Provide the (x, y) coordinate of the cell's center where the given text is located.  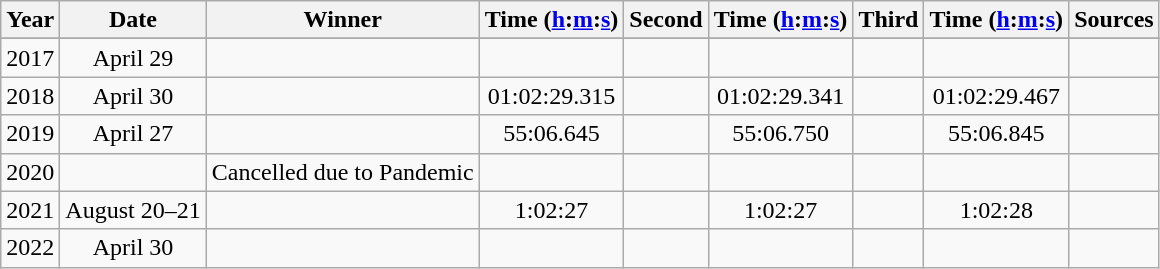
2022 (30, 248)
1:02:28 (996, 210)
Second (666, 20)
55:06.750 (780, 134)
2017 (30, 58)
2019 (30, 134)
Date (133, 20)
Cancelled due to Pandemic (342, 172)
01:02:29.341 (780, 96)
Third (888, 20)
2021 (30, 210)
August 20–21 (133, 210)
April 29 (133, 58)
55:06.845 (996, 134)
2020 (30, 172)
April 27 (133, 134)
Winner (342, 20)
Sources (1114, 20)
01:02:29.467 (996, 96)
Year (30, 20)
2018 (30, 96)
55:06.645 (552, 134)
01:02:29.315 (552, 96)
